Determine the (X, Y) coordinate at the center of the cell enclosing the given text.  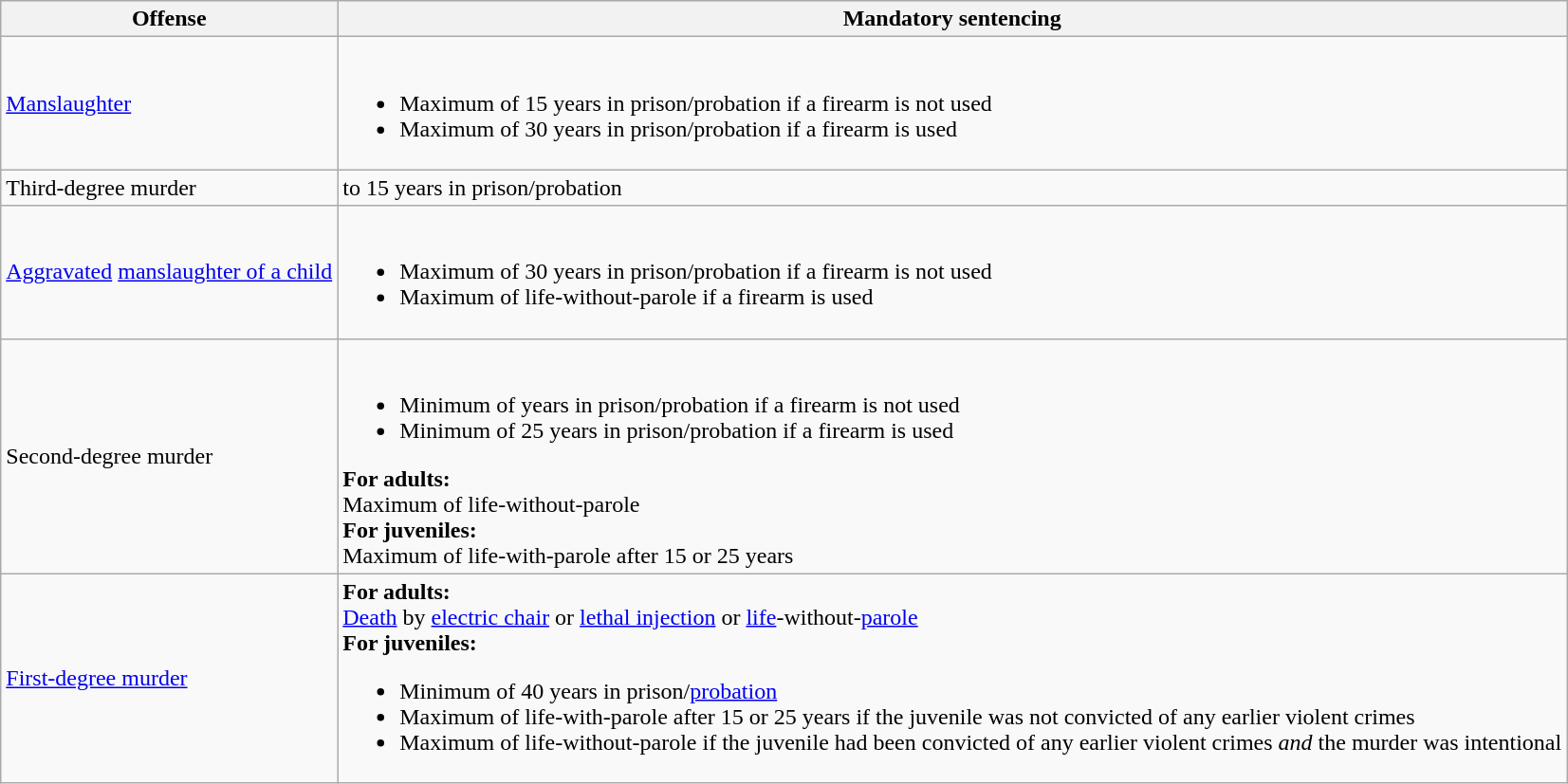
Mandatory sentencing (952, 19)
Manslaughter (169, 103)
Third-degree murder (169, 188)
First-degree murder (169, 679)
Maximum of 15 years in prison/probation if a firearm is not usedMaximum of 30 years in prison/probation if a firearm is used (952, 103)
Second-degree murder (169, 456)
Maximum of 30 years in prison/probation if a firearm is not usedMaximum of life-without-parole if a firearm is used (952, 272)
Offense (169, 19)
Aggravated manslaughter of a child (169, 272)
to 15 years in prison/probation (952, 188)
